Capture the cell that displays the provided text and extract its (x, y) central coordinate. 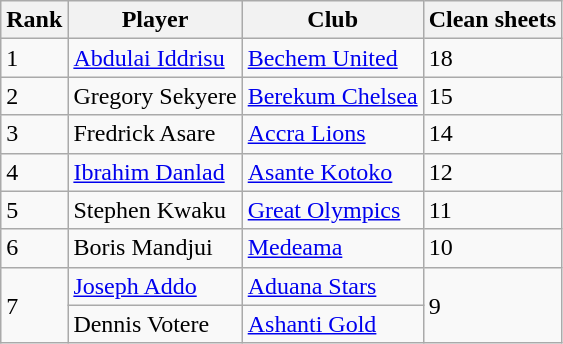
Great Olympics (332, 210)
Abdulai Iddrisu (155, 58)
1 (34, 58)
Stephen Kwaku (155, 210)
Fredrick Asare (155, 134)
Ashanti Gold (332, 324)
Joseph Addo (155, 286)
Dennis Votere (155, 324)
Club (332, 20)
2 (34, 96)
Rank (34, 20)
3 (34, 134)
Player (155, 20)
7 (34, 305)
11 (492, 210)
Gregory Sekyere (155, 96)
10 (492, 248)
Medeama (332, 248)
5 (34, 210)
Ibrahim Danlad (155, 172)
Aduana Stars (332, 286)
Accra Lions (332, 134)
6 (34, 248)
Berekum Chelsea (332, 96)
15 (492, 96)
9 (492, 305)
18 (492, 58)
14 (492, 134)
Clean sheets (492, 20)
12 (492, 172)
Boris Mandjui (155, 248)
Asante Kotoko (332, 172)
Bechem United (332, 58)
4 (34, 172)
